For the text-containing cell, return its midpoint in [x, y] coordinate format. 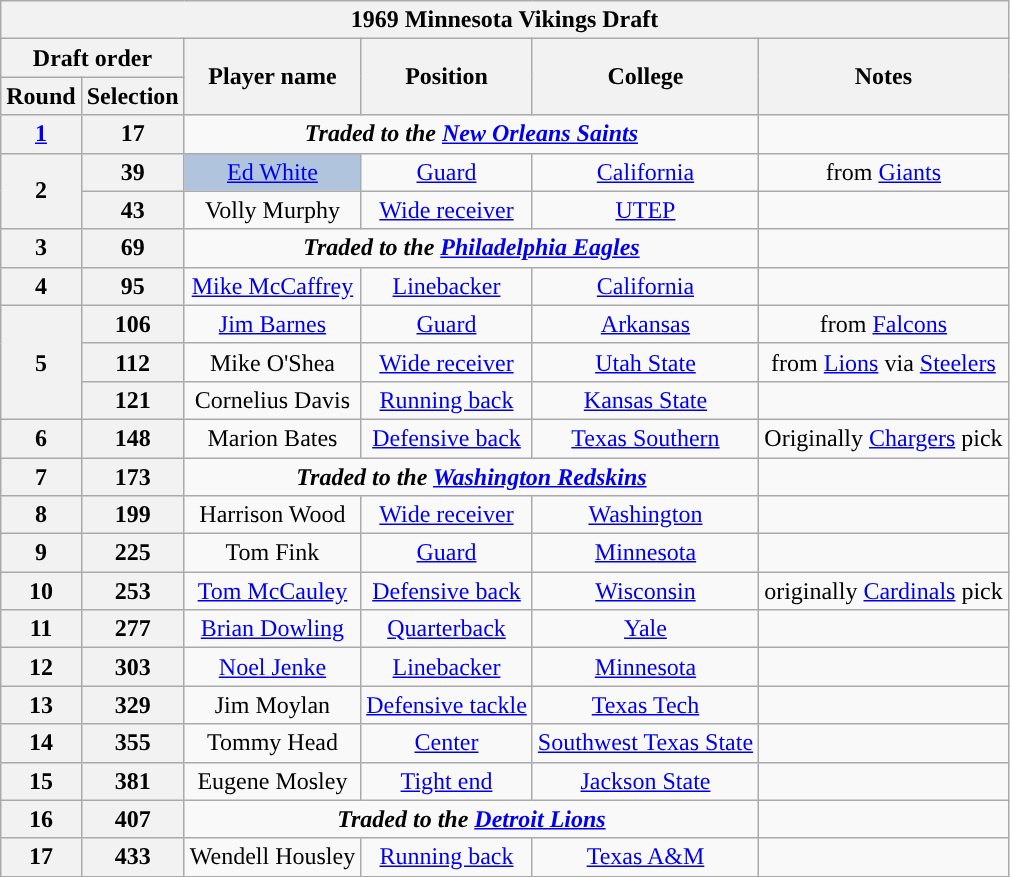
7 [41, 477]
106 [132, 324]
Round [41, 96]
10 [41, 591]
433 [132, 857]
199 [132, 515]
225 [132, 553]
121 [132, 400]
12 [41, 667]
Cornelius Davis [272, 400]
Mike McCaffrey [272, 286]
Traded to the New Orleans Saints [471, 134]
Harrison Wood [272, 515]
303 [132, 667]
Wendell Housley [272, 857]
69 [132, 248]
Selection [132, 96]
95 [132, 286]
Texas Southern [645, 438]
173 [132, 477]
Volly Murphy [272, 210]
16 [41, 819]
Brian Dowling [272, 629]
Quarterback [447, 629]
Ed White [272, 172]
Tom McCauley [272, 591]
Tommy Head [272, 743]
from Falcons [884, 324]
14 [41, 743]
277 [132, 629]
Kansas State [645, 400]
Traded to the Detroit Lions [471, 819]
Jackson State [645, 781]
Jim Barnes [272, 324]
Tight end [447, 781]
8 [41, 515]
1 [41, 134]
355 [132, 743]
Arkansas [645, 324]
Traded to the Washington Redskins [471, 477]
Texas Tech [645, 705]
Traded to the Philadelphia Eagles [471, 248]
Center [447, 743]
5 [41, 362]
4 [41, 286]
Draft order [92, 58]
originally Cardinals pick [884, 591]
148 [132, 438]
Washington [645, 515]
13 [41, 705]
Mike O'Shea [272, 362]
Noel Jenke [272, 667]
Southwest Texas State [645, 743]
Texas A&M [645, 857]
Utah State [645, 362]
43 [132, 210]
9 [41, 553]
329 [132, 705]
112 [132, 362]
from Giants [884, 172]
381 [132, 781]
253 [132, 591]
Player name [272, 77]
Notes [884, 77]
11 [41, 629]
407 [132, 819]
1969 Minnesota Vikings Draft [505, 20]
College [645, 77]
Jim Moylan [272, 705]
Defensive tackle [447, 705]
Eugene Mosley [272, 781]
2 [41, 191]
Marion Bates [272, 438]
3 [41, 248]
Yale [645, 629]
15 [41, 781]
Originally Chargers pick [884, 438]
6 [41, 438]
UTEP [645, 210]
Wisconsin [645, 591]
from Lions via Steelers [884, 362]
Tom Fink [272, 553]
Position [447, 77]
39 [132, 172]
